Detect which cell encompasses the target text, then output its [X, Y] center coordinate. 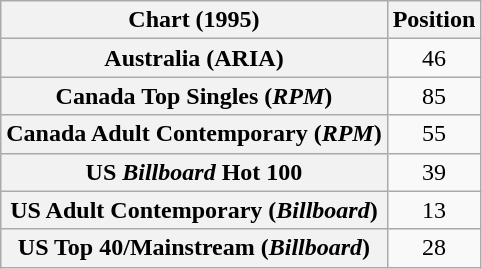
Australia (ARIA) [194, 58]
39 [434, 172]
US Billboard Hot 100 [194, 172]
Chart (1995) [194, 20]
46 [434, 58]
US Adult Contemporary (Billboard) [194, 210]
85 [434, 96]
55 [434, 134]
13 [434, 210]
Position [434, 20]
Canada Adult Contemporary (RPM) [194, 134]
US Top 40/Mainstream (Billboard) [194, 248]
Canada Top Singles (RPM) [194, 96]
28 [434, 248]
